Provide the (x, y) coordinate of the cell's center where the given text is located.  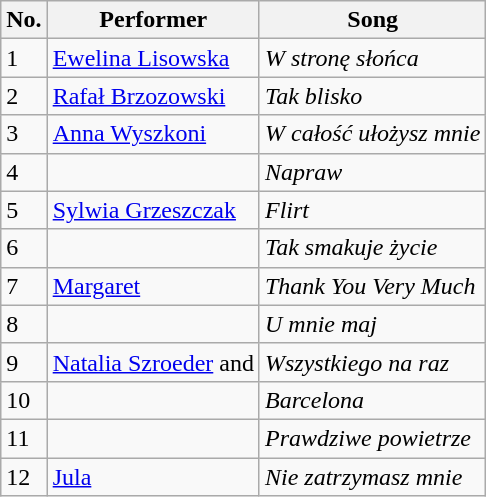
12 (24, 477)
Napraw (372, 172)
Natalia Szroeder and (153, 362)
6 (24, 248)
10 (24, 400)
11 (24, 438)
Ewelina Lisowska (153, 58)
Tak blisko (372, 96)
Jula (153, 477)
Thank You Very Much (372, 286)
Sylwia Grzeszczak (153, 210)
No. (24, 20)
U mnie maj (372, 324)
W stronę słońca (372, 58)
W całość ułożysz mnie (372, 134)
Barcelona (372, 400)
Margaret (153, 286)
2 (24, 96)
Tak smakuje życie (372, 248)
Rafał Brzozowski (153, 96)
Wszystkiego na raz (372, 362)
Flirt (372, 210)
4 (24, 172)
1 (24, 58)
Song (372, 20)
Prawdziwe powietrze (372, 438)
5 (24, 210)
3 (24, 134)
Nie zatrzymasz mnie (372, 477)
7 (24, 286)
9 (24, 362)
8 (24, 324)
Anna Wyszkoni (153, 134)
Performer (153, 20)
